Identify which cell holds the provided text, then report its [x, y] central coordinate. 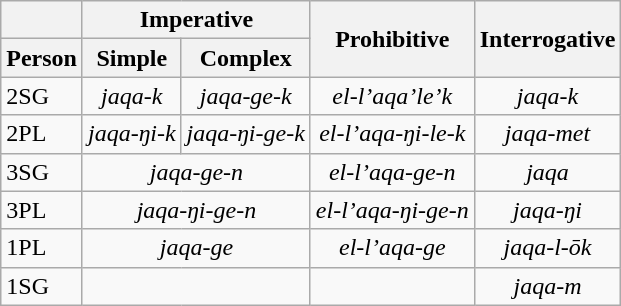
3PL [42, 210]
jaqa-met [548, 134]
jaqa-ge [196, 248]
jaqa [548, 172]
1SG [42, 286]
el-l’aqa-ŋi-ge-n [392, 210]
Prohibitive [392, 39]
jaqa-m [548, 286]
jaqa-ŋi-ge-n [196, 210]
el-l’aqa-ge-n [392, 172]
3SG [42, 172]
jaqa-l-ōk [548, 248]
jaqa-ŋi-ge-k [246, 134]
jaqa-ŋi [548, 210]
2PL [42, 134]
jaqa-ge-k [246, 96]
Person [42, 58]
el-l’aqa-ŋi-le-k [392, 134]
jaqa-ge-n [196, 172]
Imperative [196, 20]
el-l’aqa’le’k [392, 96]
Simple [132, 58]
Complex [246, 58]
jaqa-ŋi-k [132, 134]
Interrogative [548, 39]
2SG [42, 96]
1PL [42, 248]
el-l’aqa-ge [392, 248]
